Return the [X, Y] coordinate for the center point of the cell that contains the specified text.  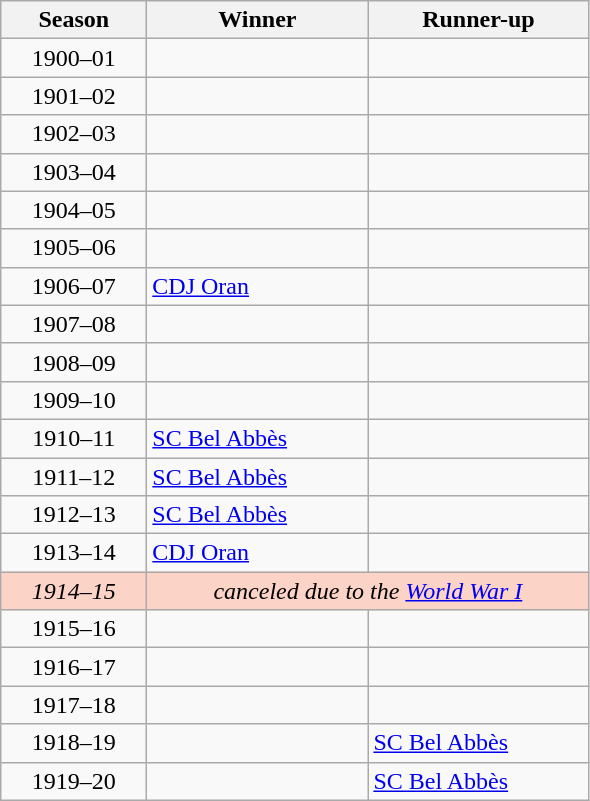
1905–06 [74, 248]
1917–18 [74, 705]
1914–15 [74, 591]
1912–13 [74, 515]
1903–04 [74, 172]
1918–19 [74, 743]
1901–02 [74, 96]
1911–12 [74, 477]
1907–08 [74, 324]
1906–07 [74, 286]
1909–10 [74, 400]
canceled due to the World War I [368, 591]
Winner [258, 20]
1916–17 [74, 667]
Season [74, 20]
1902–03 [74, 134]
1910–11 [74, 438]
1919–20 [74, 781]
1904–05 [74, 210]
1913–14 [74, 553]
1900–01 [74, 58]
Runner-up [478, 20]
1915–16 [74, 629]
1908–09 [74, 362]
